Extract the [x, y] coordinate from the center of the cell holding the provided text.  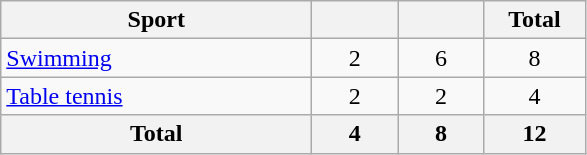
Swimming [156, 58]
6 [441, 58]
Sport [156, 20]
12 [534, 134]
Table tennis [156, 96]
